Return [X, Y] of the center of cell containing provided text 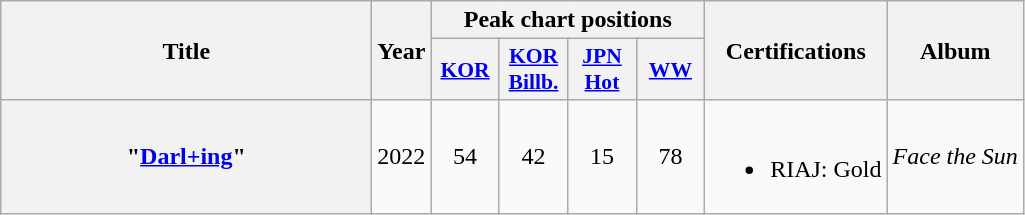
RIAJ: Gold [796, 156]
42 [533, 156]
Face the Sun [955, 156]
KOR [465, 70]
KORBillb. [533, 70]
"Darl+ing" [186, 156]
JPNHot [602, 70]
WW [670, 70]
Peak chart positions [568, 20]
2022 [402, 156]
Year [402, 50]
Title [186, 50]
Album [955, 50]
54 [465, 156]
78 [670, 156]
Certifications [796, 50]
15 [602, 156]
